Extract the (x, y) coordinate from the center of the cell holding the provided text.  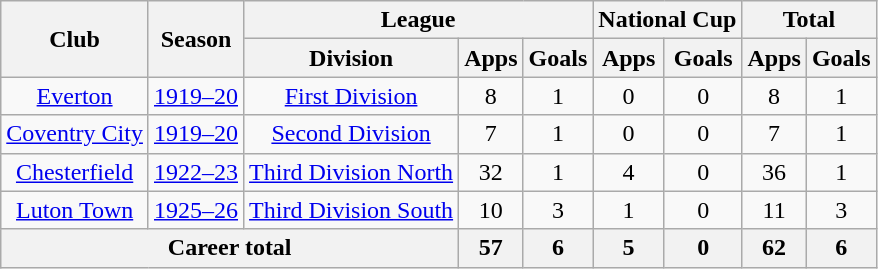
Coventry City (75, 134)
62 (774, 248)
1922–23 (196, 172)
League (418, 20)
5 (629, 248)
Division (352, 58)
Club (75, 39)
1925–26 (196, 210)
57 (491, 248)
32 (491, 172)
4 (629, 172)
Chesterfield (75, 172)
First Division (352, 96)
Third Division North (352, 172)
11 (774, 210)
Third Division South (352, 210)
Second Division (352, 134)
Luton Town (75, 210)
Total (809, 20)
National Cup (668, 20)
Season (196, 39)
Career total (230, 248)
36 (774, 172)
Everton (75, 96)
10 (491, 210)
